Scan for the cell matching the given text and deliver its (x, y) coordinate at center. 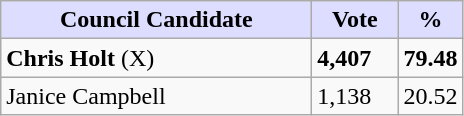
Council Candidate (156, 20)
Janice Campbell (156, 96)
4,407 (355, 58)
% (430, 20)
Vote (355, 20)
79.48 (430, 58)
20.52 (430, 96)
Chris Holt (X) (156, 58)
1,138 (355, 96)
